Provide the (X, Y) coordinate of the cell's center where the given text is located.  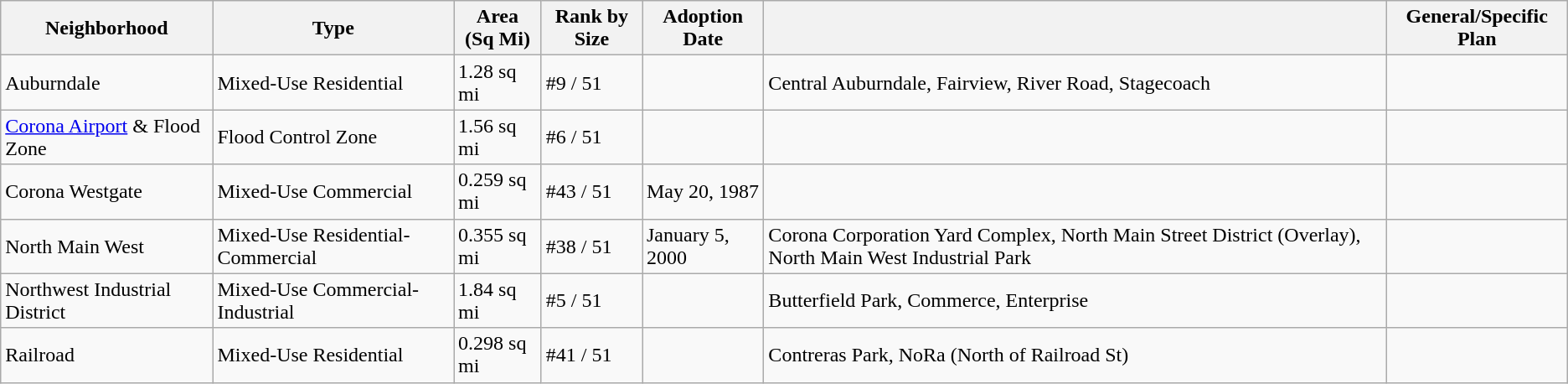
0.259 sq mi (498, 191)
Contreras Park, NoRa (North of Railroad St) (1075, 355)
May 20, 1987 (702, 191)
#38 / 51 (591, 246)
Rank by Size (591, 29)
January 5, 2000 (702, 246)
General/Specific Plan (1477, 29)
Adoption Date (702, 29)
#5 / 51 (591, 300)
Mixed-Use Commercial (333, 191)
Mixed-Use Residential-Commercial (333, 246)
Northwest Industrial District (107, 300)
Neighborhood (107, 29)
Central Auburndale, Fairview, River Road, Stagecoach (1075, 82)
Corona Westgate (107, 191)
Area(Sq Mi) (498, 29)
#43 / 51 (591, 191)
1.28 sq mi (498, 82)
#6 / 51 (591, 138)
Mixed-Use Commercial-Industrial (333, 300)
Type (333, 29)
Butterfield Park, Commerce, Enterprise (1075, 300)
#9 / 51 (591, 82)
1.56 sq mi (498, 138)
Flood Control Zone (333, 138)
Corona Airport & Flood Zone (107, 138)
Railroad (107, 355)
1.84 sq mi (498, 300)
North Main West (107, 246)
0.355 sq mi (498, 246)
#41 / 51 (591, 355)
Auburndale (107, 82)
Corona Corporation Yard Complex, North Main Street District (Overlay), North Main West Industrial Park (1075, 246)
0.298 sq mi (498, 355)
